Find where the given text appears and provide that cell's center as [X, Y] coordinate. 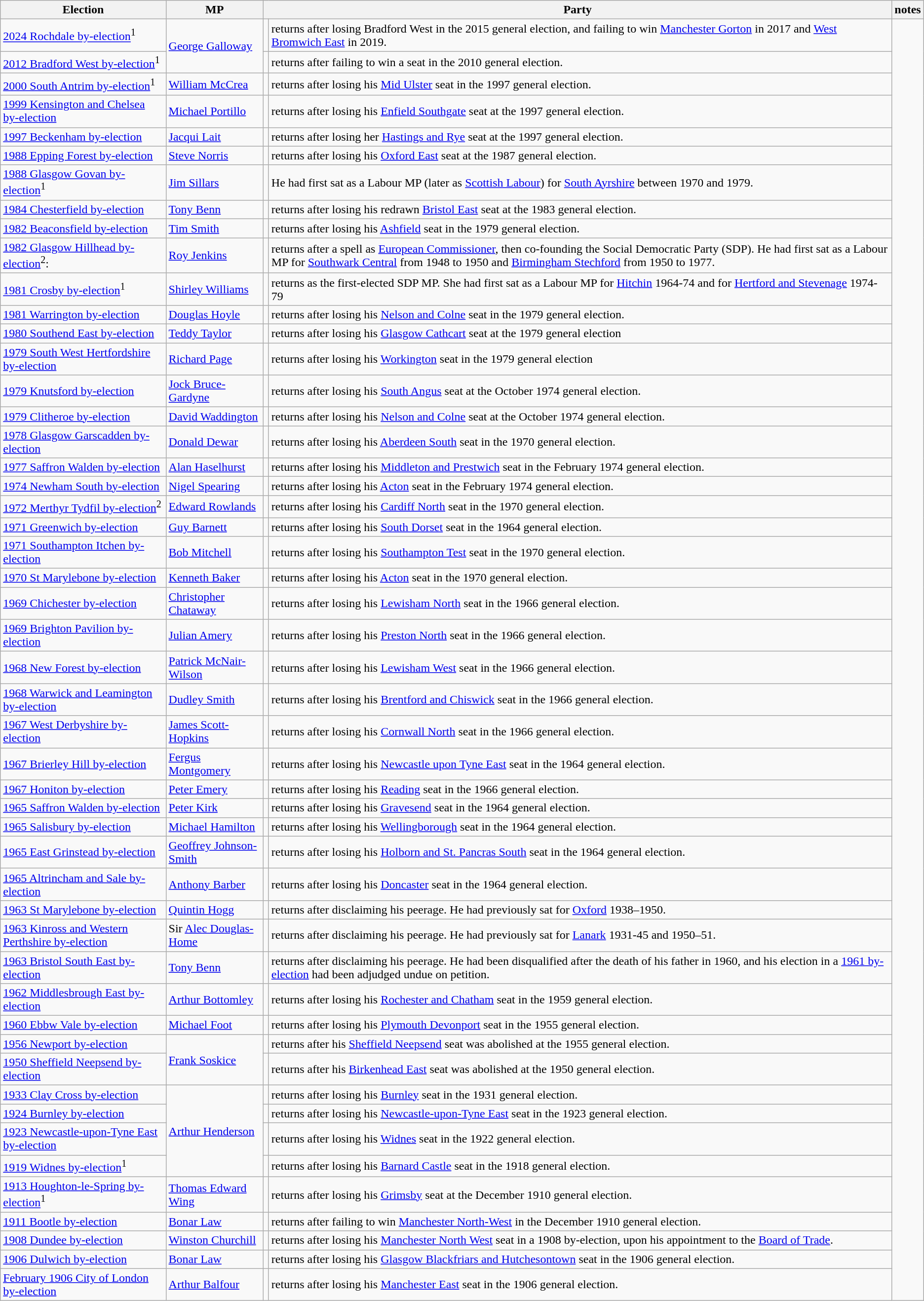
returns after losing his Oxford East seat at the 1987 general election. [580, 155]
returns after losing her Hastings and Rye seat at the 1997 general election. [580, 137]
Alan Haselhurst [214, 467]
returns after losing his Barnard Castle seat in the 1918 general election. [580, 1166]
returns after losing his Wellingborough seat in the 1964 general election. [580, 827]
Dudley Smith [214, 700]
Richard Page [214, 359]
returns after losing his Glasgow Blackfriars and Hutchesontown seat in the 1906 general election. [580, 1259]
returns after losing Bradford West in the 2015 general election, and failing to win Manchester Gorton in 2017 and West Bromwich East in 2019. [580, 36]
William McCrea [214, 84]
1923 Newcastle-upon-Tyne East by-election [83, 1139]
1967 Honiton by-election [83, 789]
1965 East Grinstead by-election [83, 852]
2024 Rochdale by-election1 [83, 36]
David Waddington [214, 417]
1950 Sheffield Neepsend by-election [83, 1069]
1969 Chichester by-election [83, 603]
Jim Sillars [214, 183]
returns after losing his Newcastle-upon-Tyne East seat in the 1923 general election. [580, 1113]
1999 Kensington and Chelsea by-election [83, 112]
1972 Merthyr Tydfil by-election2 [83, 506]
returns after disclaiming his peerage. He had previously sat for Lanark 1931-45 and 1950–51. [580, 935]
returns after losing his South Angus seat at the October 1974 general election. [580, 391]
1919 Widnes by-election1 [83, 1166]
returns after losing his Lewisham North seat in the 1966 general election. [580, 603]
Arthur Bottomley [214, 1000]
Quintin Hogg [214, 910]
1913 Houghton-le-Spring by-election1 [83, 1195]
1968 Warwick and Leamington by-election [83, 700]
Bob Mitchell [214, 553]
Geoffrey Johnson-Smith [214, 852]
returns after losing his Holborn and St. Pancras South seat in the 1964 general election. [580, 852]
Election [83, 10]
1979 Knutsford by-election [83, 391]
Teddy Taylor [214, 334]
returns after his Birkenhead East seat was abolished at the 1950 general election. [580, 1069]
Edward Rowlands [214, 506]
MP [214, 10]
1984 Chesterfield by-election [83, 210]
1906 Dulwich by-election [83, 1259]
Jacqui Lait [214, 137]
Anthony Barber [214, 884]
Guy Barnett [214, 527]
Winston Churchill [214, 1240]
1971 Southampton Itchen by-election [83, 553]
Frank Soskice [214, 1060]
returns after losing his Reading seat in the 1966 general election. [580, 789]
1908 Dundee by-election [83, 1240]
returns as the first-elected SDP MP. She had first sat as a Labour MP for Hitchin 1964-74 and for Hertford and Stevenage 1974-79 [580, 289]
1969 Brighton Pavilion by-election [83, 636]
He had first sat as a Labour MP (later as Scottish Labour) for South Ayrshire between 1970 and 1979. [580, 183]
1963 Kinross and Western Perthshire by-election [83, 935]
Arthur Henderson [214, 1131]
Peter Kirk [214, 808]
1967 West Derbyshire by-election [83, 731]
1965 Salisbury by-election [83, 827]
returns after losing his Acton seat in the February 1974 general election. [580, 486]
returns after losing his Enfield Southgate seat at the 1997 general election. [580, 112]
returns after losing his Grimsby seat at the December 1910 general election. [580, 1195]
returns after losing his Nelson and Colne seat in the 1979 general election. [580, 314]
1981 Warrington by-election [83, 314]
1988 Glasgow Govan by-election1 [83, 183]
Roy Jenkins [214, 256]
Jock Bruce-Gardyne [214, 391]
returns after losing his Cardiff North seat in the 1970 general election. [580, 506]
returns after losing his Manchester North West seat in a 1908 by-election, upon his appointment to the Board of Trade. [580, 1240]
returns after losing his Burnley seat in the 1931 general election. [580, 1095]
1979 Clitheroe by-election [83, 417]
1960 Ebbw Vale by-election [83, 1025]
February 1906 City of London by-election [83, 1284]
returns after losing his Plymouth Devonport seat in the 1955 general election. [580, 1025]
returns after failing to win Manchester North-West in the December 1910 general election. [580, 1222]
returns after losing his Newcastle upon Tyne East seat in the 1964 general election. [580, 764]
1963 St Marylebone by-election [83, 910]
returns after failing to win a seat in the 2010 general election. [580, 62]
1924 Burnley by-election [83, 1113]
returns after losing his Aberdeen South seat in the 1970 general election. [580, 442]
Michael Foot [214, 1025]
1911 Bootle by-election [83, 1222]
1982 Beaconsfield by-election [83, 229]
returns after losing his Widnes seat in the 1922 general election. [580, 1139]
1988 Epping Forest by-election [83, 155]
1980 Southend East by-election [83, 334]
Thomas Edward Wing [214, 1195]
Tim Smith [214, 229]
returns after losing his Brentford and Chiswick seat in the 1966 general election. [580, 700]
returns after losing his Glasgow Cathcart seat at the 1979 general election [580, 334]
returns after losing his Manchester East seat in the 1906 general election. [580, 1284]
returns after losing his Acton seat in the 1970 general election. [580, 578]
Kenneth Baker [214, 578]
Peter Emery [214, 789]
returns after losing his Nelson and Colne seat at the October 1974 general election. [580, 417]
Michael Portillo [214, 112]
1977 Saffron Walden by-election [83, 467]
1978 Glasgow Garscadden by-election [83, 442]
Arthur Balfour [214, 1284]
1982 Glasgow Hillhead by-election2: [83, 256]
returns after losing his Cornwall North seat in the 1966 general election. [580, 731]
returns after his Sheffield Neepsend seat was abolished at the 1955 general election. [580, 1044]
returns after losing his Doncaster seat in the 1964 general election. [580, 884]
Fergus Montgomery [214, 764]
2012 Bradford West by-election1 [83, 62]
Christopher Chataway [214, 603]
Party [577, 10]
returns after losing his Mid Ulster seat in the 1997 general election. [580, 84]
1956 Newport by-election [83, 1044]
George Galloway [214, 46]
1979 South West Hertfordshire by-election [83, 359]
1974 Newham South by-election [83, 486]
1968 New Forest by-election [83, 667]
2000 South Antrim by-election1 [83, 84]
1962 Middlesbrough East by-election [83, 1000]
James Scott-Hopkins [214, 731]
Sir Alec Douglas-Home [214, 935]
1965 Saffron Walden by-election [83, 808]
returns after losing his redrawn Bristol East seat at the 1983 general election. [580, 210]
returns after losing his Rochester and Chatham seat in the 1959 general election. [580, 1000]
returns after losing his Workington seat in the 1979 general election [580, 359]
1997 Beckenham by-election [83, 137]
1933 Clay Cross by-election [83, 1095]
1967 Brierley Hill by-election [83, 764]
Nigel Spearing [214, 486]
1981 Crosby by-election1 [83, 289]
Douglas Hoyle [214, 314]
returns after losing his Middleton and Prestwich seat in the February 1974 general election. [580, 467]
Julian Amery [214, 636]
returns after losing his South Dorset seat in the 1964 general election. [580, 527]
returns after losing his Ashfield seat in the 1979 general election. [580, 229]
1970 St Marylebone by-election [83, 578]
Michael Hamilton [214, 827]
1965 Altrincham and Sale by-election [83, 884]
1971 Greenwich by-election [83, 527]
returns after losing his Lewisham West seat in the 1966 general election. [580, 667]
1963 Bristol South East by-election [83, 967]
Steve Norris [214, 155]
returns after losing his Preston North seat in the 1966 general election. [580, 636]
notes [908, 10]
Patrick McNair-Wilson [214, 667]
returns after losing his Southampton Test seat in the 1970 general election. [580, 553]
returns after losing his Gravesend seat in the 1964 general election. [580, 808]
returns after disclaiming his peerage. He had previously sat for Oxford 1938–1950. [580, 910]
Shirley Williams [214, 289]
Donald Dewar [214, 442]
